Capture the cell that displays the provided text and extract its [X, Y] central coordinate. 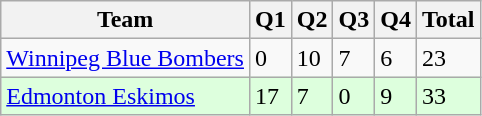
10 [312, 58]
Q3 [354, 20]
23 [448, 58]
9 [396, 96]
Q4 [396, 20]
Team [126, 20]
Q2 [312, 20]
17 [270, 96]
Q1 [270, 20]
Edmonton Eskimos [126, 96]
Winnipeg Blue Bombers [126, 58]
6 [396, 58]
Total [448, 20]
33 [448, 96]
